For the text-containing cell, return its midpoint in (x, y) coordinate format. 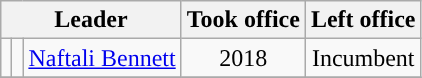
Leader (91, 20)
Took office (243, 20)
Naftali Bennett (102, 58)
Left office (363, 20)
2018 (243, 58)
Incumbent (363, 58)
